Output the (X, Y) coordinate of the center of the cell containing the given text.  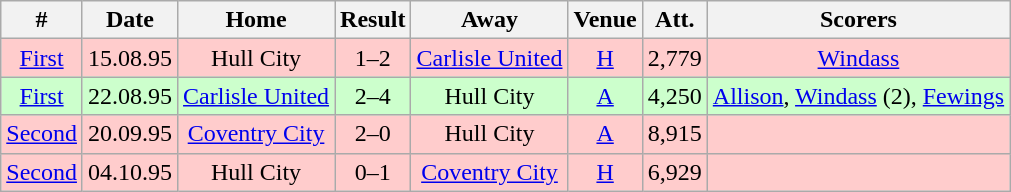
Scorers (858, 20)
1–2 (373, 58)
Home (256, 20)
# (42, 20)
Att. (674, 20)
Away (490, 20)
4,250 (674, 96)
15.08.95 (130, 58)
Venue (605, 20)
Result (373, 20)
2–0 (373, 134)
Windass (858, 58)
Allison, Windass (2), Fewings (858, 96)
2,779 (674, 58)
22.08.95 (130, 96)
04.10.95 (130, 172)
20.09.95 (130, 134)
2–4 (373, 96)
Date (130, 20)
6,929 (674, 172)
8,915 (674, 134)
0–1 (373, 172)
